Provide the [x, y] coordinate of the cell's center where the given text is located.  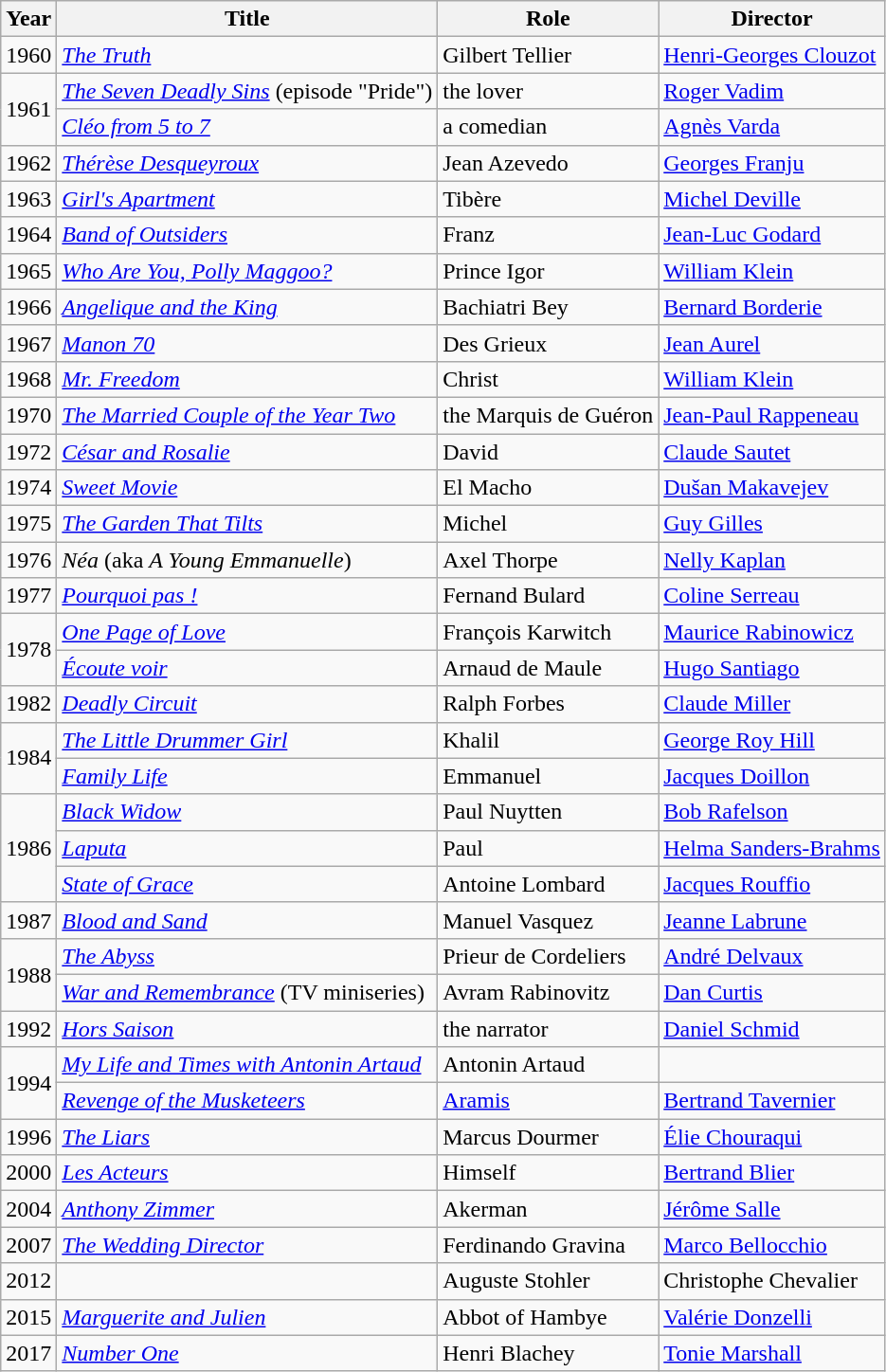
Michel [548, 524]
1976 [28, 560]
Avram Rabinovitz [548, 992]
Auguste Stohler [548, 1281]
El Macho [548, 488]
Écoute voir [247, 668]
Sweet Movie [247, 488]
1984 [28, 758]
1967 [28, 343]
Anthony Zimmer [247, 1209]
Blood and Sand [247, 920]
Christ [548, 379]
Band of Outsiders [247, 235]
Prince Igor [548, 271]
The Married Couple of the Year Two [247, 415]
1968 [28, 379]
Tibère [548, 199]
1977 [28, 596]
Paul Nuytten [548, 812]
Jérôme Salle [772, 1209]
Deadly Circuit [247, 704]
Jacques Rouffio [772, 884]
Revenge of the Musketeers [247, 1101]
Abbot of Hambye [548, 1317]
2017 [28, 1353]
Mr. Freedom [247, 379]
the lover [548, 91]
Axel Thorpe [548, 560]
Nelly Kaplan [772, 560]
Cléo from 5 to 7 [247, 127]
Guy Gilles [772, 524]
Marguerite and Julien [247, 1317]
Prieur de Cordeliers [548, 956]
1961 [28, 109]
Ralph Forbes [548, 704]
The Wedding Director [247, 1245]
Angelique and the King [247, 307]
2012 [28, 1281]
Bernard Borderie [772, 307]
2000 [28, 1173]
1994 [28, 1083]
The Abyss [247, 956]
Director [772, 19]
1987 [28, 920]
Jeanne Labrune [772, 920]
Valérie Donzelli [772, 1317]
Agnès Varda [772, 127]
Marcus Dourmer [548, 1137]
George Roy Hill [772, 740]
The Little Drummer Girl [247, 740]
Antoine Lombard [548, 884]
Who Are You, Polly Maggoo? [247, 271]
Franz [548, 235]
David [548, 452]
1972 [28, 452]
Ferdinando Gravina [548, 1245]
Black Widow [247, 812]
Claude Miller [772, 704]
Roger Vadim [772, 91]
The Liars [247, 1137]
Élie Chouraqui [772, 1137]
1970 [28, 415]
2004 [28, 1209]
1996 [28, 1137]
Coline Serreau [772, 596]
Manuel Vasquez [548, 920]
Henri Blachey [548, 1353]
1978 [28, 650]
Title [247, 19]
Number One [247, 1353]
Les Acteurs [247, 1173]
Maurice Rabinowicz [772, 632]
1975 [28, 524]
the narrator [548, 1028]
1988 [28, 974]
Dan Curtis [772, 992]
1965 [28, 271]
1982 [28, 704]
André Delvaux [772, 956]
Bachiatri Bey [548, 307]
2015 [28, 1317]
Bertrand Blier [772, 1173]
1966 [28, 307]
Helma Sanders-Brahms [772, 848]
Girl's Apartment [247, 199]
Jean-Paul Rappeneau [772, 415]
The Truth [247, 55]
Thérèse Desqueyroux [247, 163]
Hors Saison [247, 1028]
Jacques Doillon [772, 776]
Hugo Santiago [772, 668]
The Seven Deadly Sins (episode "Pride") [247, 91]
Himself [548, 1173]
Aramis [548, 1101]
War and Remembrance (TV miniseries) [247, 992]
Tonie Marshall [772, 1353]
1962 [28, 163]
Antonin Artaud [548, 1065]
Family Life [247, 776]
The Garden That Tilts [247, 524]
Akerman [548, 1209]
1974 [28, 488]
Henri-Georges Clouzot [772, 55]
Laputa [247, 848]
Role [548, 19]
Arnaud de Maule [548, 668]
Daniel Schmid [772, 1028]
a comedian [548, 127]
Emmanuel [548, 776]
Néa (aka A Young Emmanuelle) [247, 560]
François Karwitch [548, 632]
One Page of Love [247, 632]
Jean-Luc Godard [772, 235]
Jean Aurel [772, 343]
the Marquis de Guéron [548, 415]
Dušan Makavejev [772, 488]
Bob Rafelson [772, 812]
1992 [28, 1028]
Michel Deville [772, 199]
César and Rosalie [247, 452]
Khalil [548, 740]
Gilbert Tellier [548, 55]
2007 [28, 1245]
1964 [28, 235]
State of Grace [247, 884]
Claude Sautet [772, 452]
Des Grieux [548, 343]
Christophe Chevalier [772, 1281]
Manon 70 [247, 343]
Year [28, 19]
Paul [548, 848]
Jean Azevedo [548, 163]
1986 [28, 848]
1960 [28, 55]
Fernand Bulard [548, 596]
Marco Bellocchio [772, 1245]
Bertrand Tavernier [772, 1101]
My Life and Times with Antonin Artaud [247, 1065]
Georges Franju [772, 163]
Pourquoi pas ! [247, 596]
1963 [28, 199]
